Scan for the cell matching the given text and deliver its [X, Y] coordinate at center. 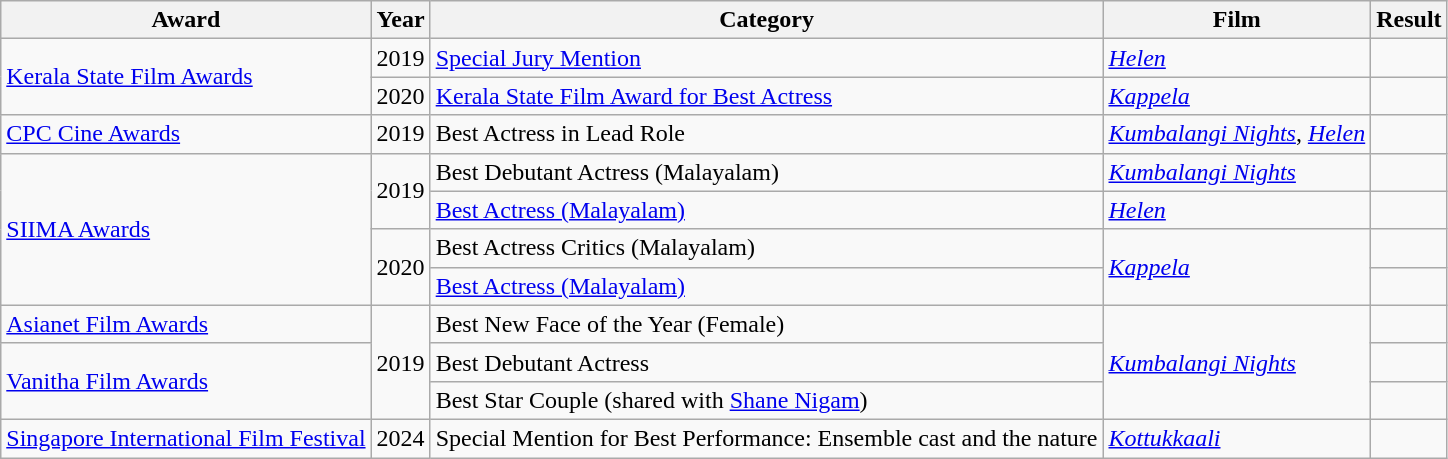
Best Actress in Lead Role [766, 134]
2024 [400, 438]
Best Actress Critics (Malayalam) [766, 248]
Best New Face of the Year (Female) [766, 324]
Best Star Couple (shared with Shane Nigam) [766, 400]
Asianet Film Awards [186, 324]
Kumbalangi Nights, Helen [1237, 134]
Film [1237, 20]
Award [186, 20]
Kottukkaali [1237, 438]
Best Debutant Actress [766, 362]
Year [400, 20]
Singapore International Film Festival [186, 438]
Kerala State Film Awards [186, 77]
Special Mention for Best Performance: Ensemble cast and the nature [766, 438]
Result [1409, 20]
Vanitha Film Awards [186, 381]
Best Debutant Actress (Malayalam) [766, 172]
Kerala State Film Award for Best Actress [766, 96]
Category [766, 20]
Special Jury Mention [766, 58]
CPC Cine Awards [186, 134]
SIIMA Awards [186, 229]
